Pinpoint the cell where the given text exists, returning its [x, y] midpoint coordinate. 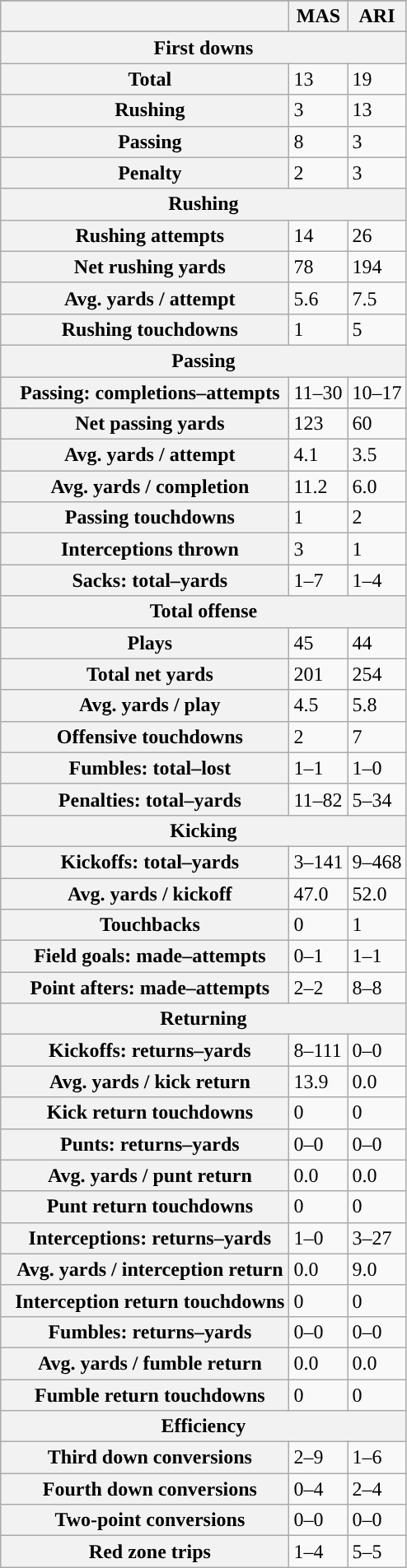
Rushing attempts [145, 235]
ARI [377, 16]
45 [318, 643]
3–141 [318, 862]
Sacks: total–yards [145, 580]
Rushing touchdowns [145, 329]
10–17 [377, 393]
47.0 [318, 893]
Fumbles: returns–yards [145, 1332]
0–4 [318, 1489]
8 [318, 142]
Avg. yards / fumble return [145, 1363]
Net rushing yards [145, 267]
11–82 [318, 799]
Third down conversions [145, 1458]
Fourth down conversions [145, 1489]
Offensive touchdowns [145, 737]
Fumbles: total–lost [145, 768]
201 [318, 674]
Punt return touchdowns [145, 1207]
1–6 [377, 1458]
Field goals: made–attempts [145, 956]
3.5 [377, 455]
Efficiency [203, 1426]
5–5 [377, 1552]
5 [377, 329]
7.5 [377, 298]
5.8 [377, 705]
Point afters: made–attempts [145, 988]
Kick return touchdowns [145, 1113]
Kicking [203, 831]
9–468 [377, 862]
0–1 [318, 956]
Punts: returns–yards [145, 1144]
Net passing yards [145, 424]
11–30 [318, 393]
Penalties: total–yards [145, 799]
Avg. yards / play [145, 705]
Touchbacks [145, 925]
254 [377, 674]
194 [377, 267]
Total offense [203, 612]
Red zone trips [145, 1552]
26 [377, 235]
Returning [203, 1019]
Two-point conversions [145, 1520]
Avg. yards / completion [145, 486]
Avg. yards / kick return [145, 1082]
44 [377, 643]
52.0 [377, 893]
7 [377, 737]
14 [318, 235]
78 [318, 267]
2–4 [377, 1489]
Interceptions thrown [145, 549]
First downs [203, 48]
Kickoffs: returns–yards [145, 1050]
8–111 [318, 1050]
3–27 [377, 1238]
Kickoffs: total–yards [145, 862]
5.6 [318, 298]
Interceptions: returns–yards [145, 1238]
Avg. yards / kickoff [145, 893]
MAS [318, 16]
Fumble return touchdowns [145, 1395]
Avg. yards / interception return [145, 1269]
Passing: completions–attempts [145, 393]
11.2 [318, 486]
Total [145, 79]
Total net yards [145, 674]
60 [377, 424]
13.9 [318, 1082]
4.5 [318, 705]
2–2 [318, 988]
123 [318, 424]
Passing touchdowns [145, 518]
Avg. yards / punt return [145, 1175]
5–34 [377, 799]
4.1 [318, 455]
1–7 [318, 580]
9.0 [377, 1269]
Plays [145, 643]
Penalty [145, 173]
6.0 [377, 486]
8–8 [377, 988]
Interception return touchdowns [145, 1300]
19 [377, 79]
2–9 [318, 1458]
